Extract the [x, y] coordinate from the center of the cell holding the provided text.  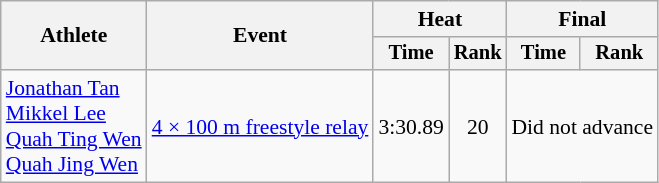
Heat [440, 19]
Jonathan Tan Mikkel Lee Quah Ting Wen Quah Jing Wen [74, 126]
3:30.89 [410, 126]
4 × 100 m freestyle relay [260, 126]
20 [478, 126]
Athlete [74, 36]
Event [260, 36]
Did not advance [582, 126]
Final [582, 19]
